Detect which cell encompasses the target text, then output its [x, y] center coordinate. 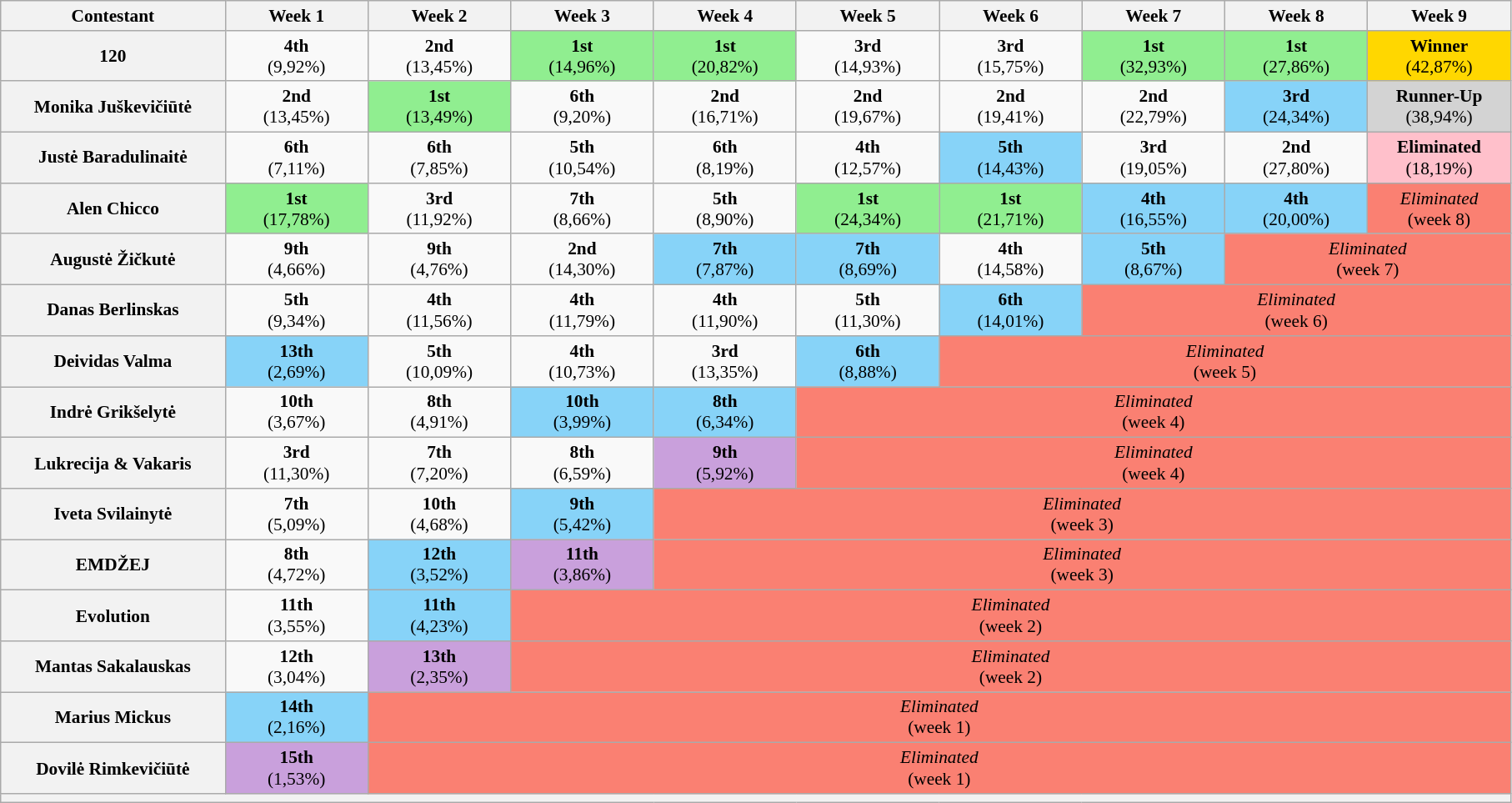
13th (2,35%) [438, 667]
3rd (24,34%) [1295, 107]
Deividas Valma [113, 362]
11th (3,55%) [297, 615]
4th (11,79%) [582, 310]
1st (24,34%) [867, 208]
1st (27,86%) [1295, 57]
3rd (11,92%) [438, 208]
11th (4,23%) [438, 615]
Indrė Grikšelytė [113, 412]
12th (3,04%) [297, 667]
15th (1,53%) [297, 769]
6th (9,20%) [582, 107]
5th (11,30%) [867, 310]
11th (3,86%) [582, 565]
Iveta Svilainytė [113, 514]
Augustė Žičkutė [113, 260]
12th (3,52%) [438, 565]
3rd (15,75%) [1010, 57]
3rd (19,05%) [1154, 158]
1st (17,78%) [297, 208]
Winner (42,87%) [1439, 57]
5th (8,90%) [725, 208]
8th (4,91%) [438, 412]
EMDŽEJ [113, 565]
7th (5,09%) [297, 514]
5th (8,67%) [1154, 260]
Eliminated(week 5) [1225, 362]
7th (7,20%) [438, 464]
4th (12,57%) [867, 158]
10th (3,99%) [582, 412]
6th (14,01%) [1010, 310]
Marius Mickus [113, 717]
Week 2 [438, 16]
1st (32,93%) [1154, 57]
5th (10,09%) [438, 362]
7th (8,66%) [582, 208]
Week 8 [1295, 16]
Week 1 [297, 16]
10th (4,68%) [438, 514]
6th (8,19%) [725, 158]
Week 7 [1154, 16]
1st (13,49%) [438, 107]
Week 5 [867, 16]
4th (9,92%) [297, 57]
4th (11,90%) [725, 310]
Contestant [113, 16]
2nd (22,79%) [1154, 107]
1st (20,82%) [725, 57]
8th (6,34%) [725, 412]
14th (2,16%) [297, 717]
Lukrecija & Vakaris [113, 464]
8th (6,59%) [582, 464]
3rd (11,30%) [297, 464]
Eliminated(week 8) [1439, 208]
Week 4 [725, 16]
Mantas Sakalauskas [113, 667]
13th (2,69%) [297, 362]
2nd (14,30%) [582, 260]
Justė Baradulinaitė [113, 158]
2nd (27,80%) [1295, 158]
7th (7,87%) [725, 260]
1st (21,71%) [1010, 208]
9th (4,66%) [297, 260]
Eliminated (18,19%) [1439, 158]
3rd (13,35%) [725, 362]
1st (14,96%) [582, 57]
2nd (16,71%) [725, 107]
8th (4,72%) [297, 565]
Week 9 [1439, 16]
Alen Chicco [113, 208]
4th (11,56%) [438, 310]
Danas Berlinskas [113, 310]
Eliminated(week 6) [1296, 310]
4th (20,00%) [1295, 208]
9th (4,76%) [438, 260]
2nd (19,41%) [1010, 107]
3rd (14,93%) [867, 57]
5th (9,34%) [297, 310]
5th (10,54%) [582, 158]
Monika Juškevičiūtė [113, 107]
9th (5,92%) [725, 464]
5th (14,43%) [1010, 158]
Runner-Up (38,94%) [1439, 107]
9th (5,42%) [582, 514]
6th (7,85%) [438, 158]
Week 6 [1010, 16]
120 [113, 57]
6th (7,11%) [297, 158]
Dovilė Rimkevičiūtė [113, 769]
7th (8,69%) [867, 260]
4th (16,55%) [1154, 208]
6th (8,88%) [867, 362]
Evolution [113, 615]
4th (10,73%) [582, 362]
10th (3,67%) [297, 412]
4th (14,58%) [1010, 260]
2nd (19,67%) [867, 107]
Week 3 [582, 16]
Eliminated(week 7) [1367, 260]
